Search for the cell housing the specified text and yield its [X, Y] center coordinate. 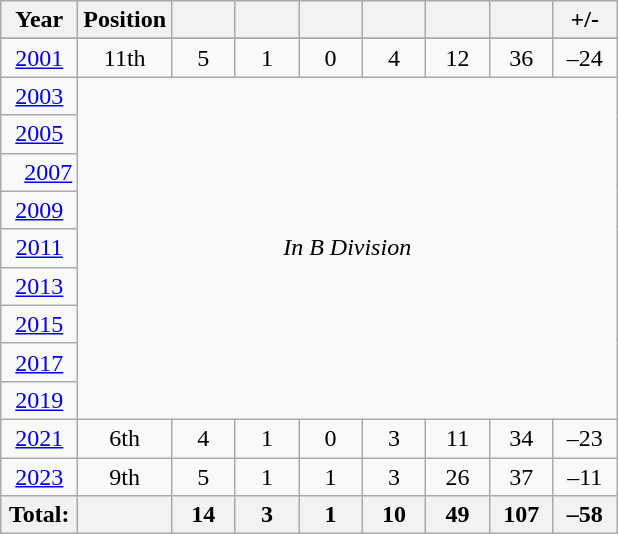
9th [125, 477]
34 [521, 438]
2009 [40, 210]
In B Division [348, 248]
2019 [40, 400]
26 [458, 477]
2021 [40, 438]
107 [521, 515]
36 [521, 58]
2011 [40, 248]
11 [458, 438]
Total: [40, 515]
+/- [585, 20]
6th [125, 438]
–23 [585, 438]
–24 [585, 58]
2013 [40, 286]
10 [394, 515]
14 [204, 515]
2015 [40, 324]
2017 [40, 362]
Year [40, 20]
2001 [40, 58]
–58 [585, 515]
2003 [40, 96]
12 [458, 58]
37 [521, 477]
2005 [40, 134]
2023 [40, 477]
–11 [585, 477]
49 [458, 515]
11th [125, 58]
Position [125, 20]
2007 [40, 172]
